Determine the [X, Y] coordinate at the center of the cell enclosing the given text.  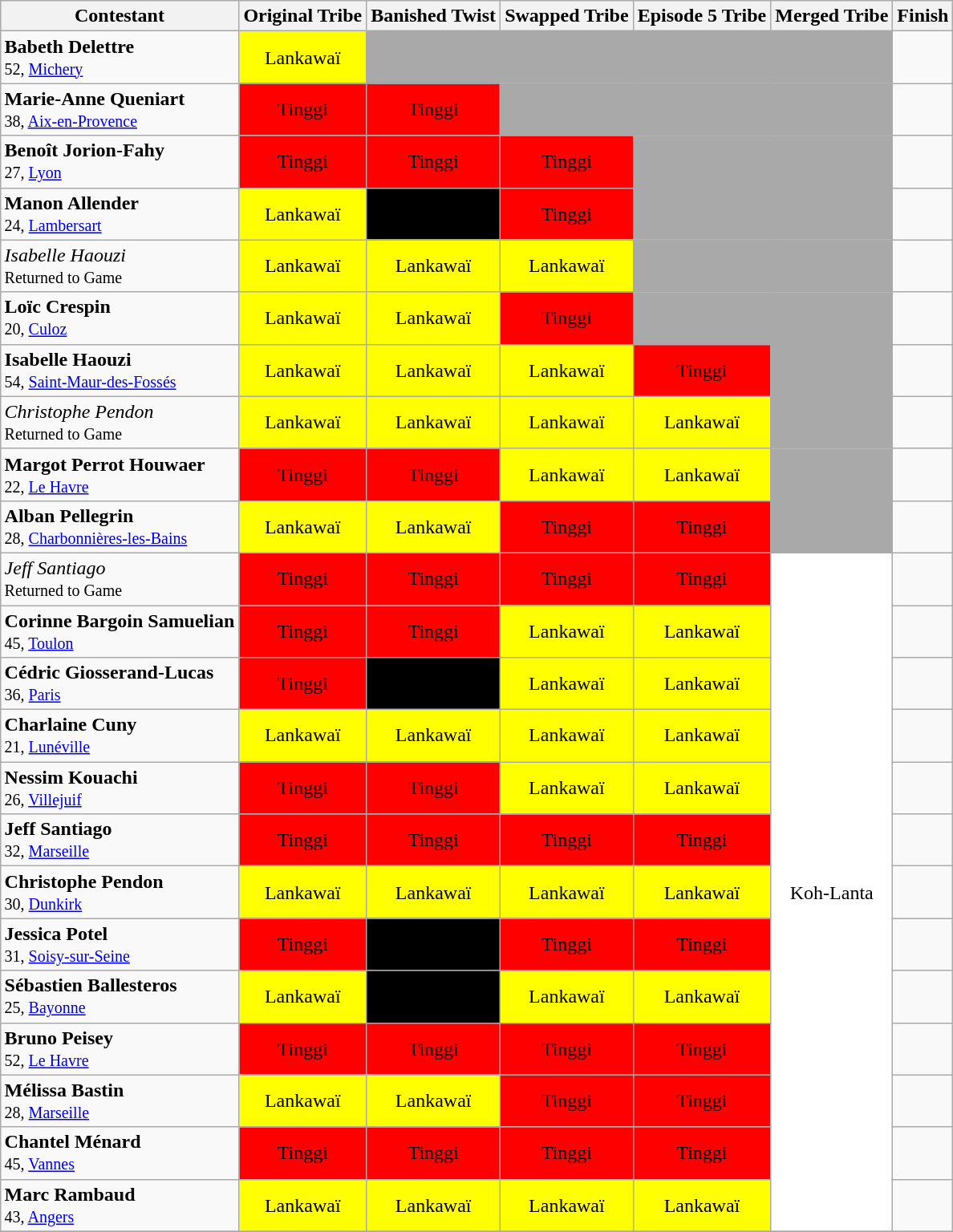
Jeff Santiago32, Marseille [120, 841]
Manon Allender24, Lambersart [120, 213]
Marc Rambaud43, Angers [120, 1205]
Original Tribe [303, 16]
Isabelle HaouziReturned to Game [120, 266]
Mélissa Bastin28, Marseille [120, 1100]
Merged Tribe [832, 16]
Koh-Lanta [832, 892]
Jeff SantiagoReturned to Game [120, 579]
Contestant [120, 16]
Christophe PendonReturned to Game [120, 422]
Bruno Peisey52, Le Havre [120, 1049]
Episode 5 Tribe [702, 16]
Margot Perrot Houwaer22, Le Havre [120, 475]
Chantel Ménard45, Vannes [120, 1153]
Marie-Anne Queniart38, Aix-en-Provence [120, 109]
Nessim Kouachi26, Villejuif [120, 788]
Banished Twist [433, 16]
Finish [923, 16]
Cédric Giosserand-Lucas36, Paris [120, 683]
Sébastien Ballesteros25, Bayonne [120, 996]
Corinne Bargoin Samuelian45, Toulon [120, 630]
Loïc Crespin20, Culoz [120, 318]
Isabelle Haouzi54, Saint-Maur-des-Fossés [120, 371]
Christophe Pendon30, Dunkirk [120, 892]
Swapped Tribe [567, 16]
Benoît Jorion-Fahy27, Lyon [120, 162]
Alban Pellegrin28, Charbonnières-les-Bains [120, 526]
Babeth Delettre52, Michery [120, 58]
Charlaine Cuny21, Lunéville [120, 736]
Jessica Potel31, Soisy-sur-Seine [120, 945]
